Output the [X, Y] coordinate of the center of the cell containing the given text.  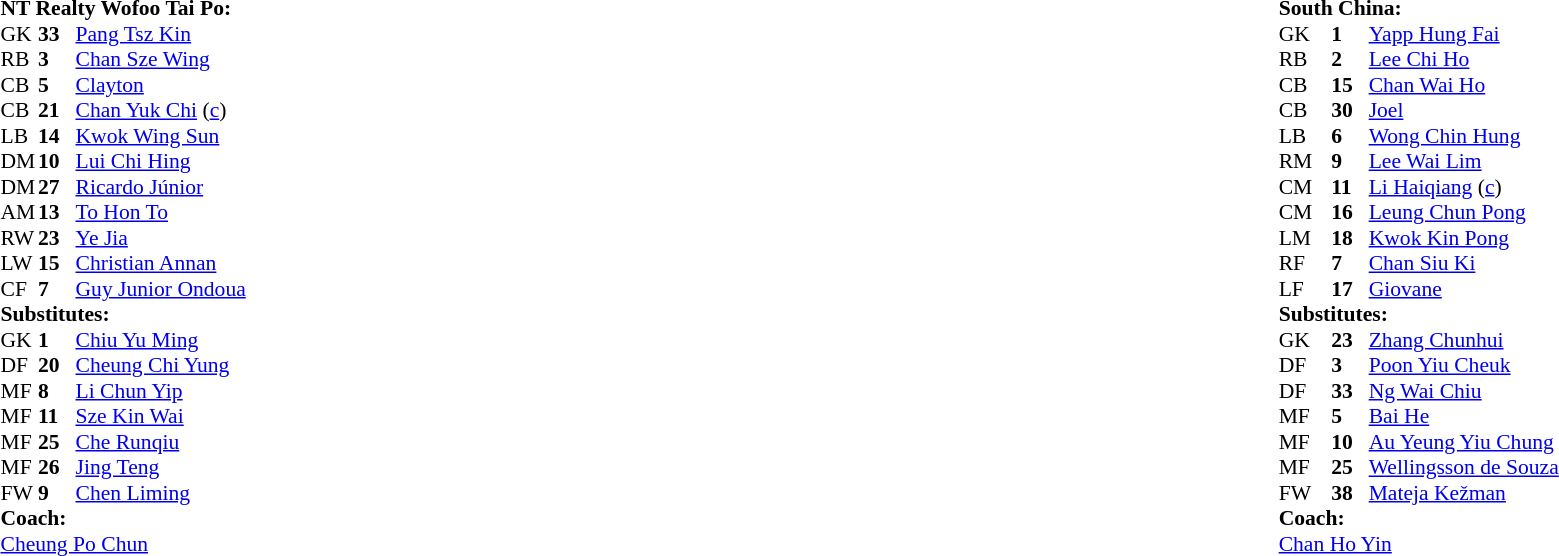
Lee Wai Lim [1464, 161]
6 [1350, 136]
RM [1305, 161]
Lee Chi Ho [1464, 59]
17 [1350, 289]
Ricardo Júnior [161, 187]
Chan Siu Ki [1464, 263]
Pang Tsz Kin [161, 34]
Mateja Kežman [1464, 493]
Chan Wai Ho [1464, 85]
Chen Liming [161, 493]
Joel [1464, 111]
27 [57, 187]
Ng Wai Chiu [1464, 391]
Li Haiqiang (c) [1464, 187]
Giovane [1464, 289]
LM [1305, 238]
Wellingsson de Souza [1464, 467]
Yapp Hung Fai [1464, 34]
8 [57, 391]
Chiu Yu Ming [161, 340]
Zhang Chunhui [1464, 340]
Chan Sze Wing [161, 59]
Guy Junior Ondoua [161, 289]
2 [1350, 59]
Bai He [1464, 417]
16 [1350, 213]
Au Yeung Yiu Chung [1464, 442]
Kwok Kin Pong [1464, 238]
AM [19, 213]
21 [57, 111]
14 [57, 136]
Che Runqiu [161, 442]
Li Chun Yip [161, 391]
LF [1305, 289]
Leung Chun Pong [1464, 213]
Sze Kin Wai [161, 417]
LW [19, 263]
18 [1350, 238]
38 [1350, 493]
Chan Yuk Chi (c) [161, 111]
Wong Chin Hung [1464, 136]
Cheung Chi Yung [161, 365]
20 [57, 365]
Jing Teng [161, 467]
Christian Annan [161, 263]
Lui Chi Hing [161, 161]
CF [19, 289]
30 [1350, 111]
26 [57, 467]
Kwok Wing Sun [161, 136]
To Hon To [161, 213]
Ye Jia [161, 238]
RF [1305, 263]
13 [57, 213]
Poon Yiu Cheuk [1464, 365]
RW [19, 238]
Clayton [161, 85]
